Determine the [x, y] coordinate at the center of the cell enclosing the given text.  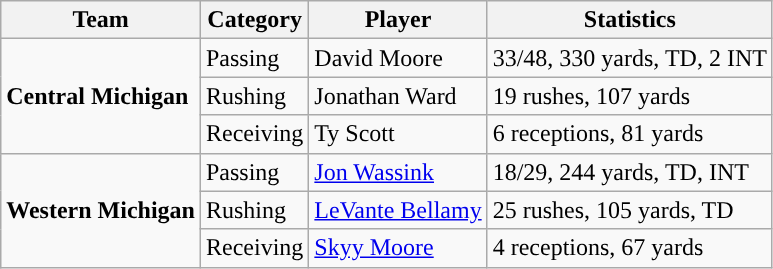
Western Michigan [101, 210]
6 receptions, 81 yards [630, 134]
Category [254, 20]
19 rushes, 107 yards [630, 96]
Skyy Moore [398, 248]
Central Michigan [101, 96]
Statistics [630, 20]
Team [101, 20]
4 receptions, 67 yards [630, 248]
Jon Wassink [398, 172]
David Moore [398, 58]
33/48, 330 yards, TD, 2 INT [630, 58]
Player [398, 20]
Jonathan Ward [398, 96]
25 rushes, 105 yards, TD [630, 210]
LeVante Bellamy [398, 210]
18/29, 244 yards, TD, INT [630, 172]
Ty Scott [398, 134]
